Detect which cell encompasses the target text, then output its (X, Y) center coordinate. 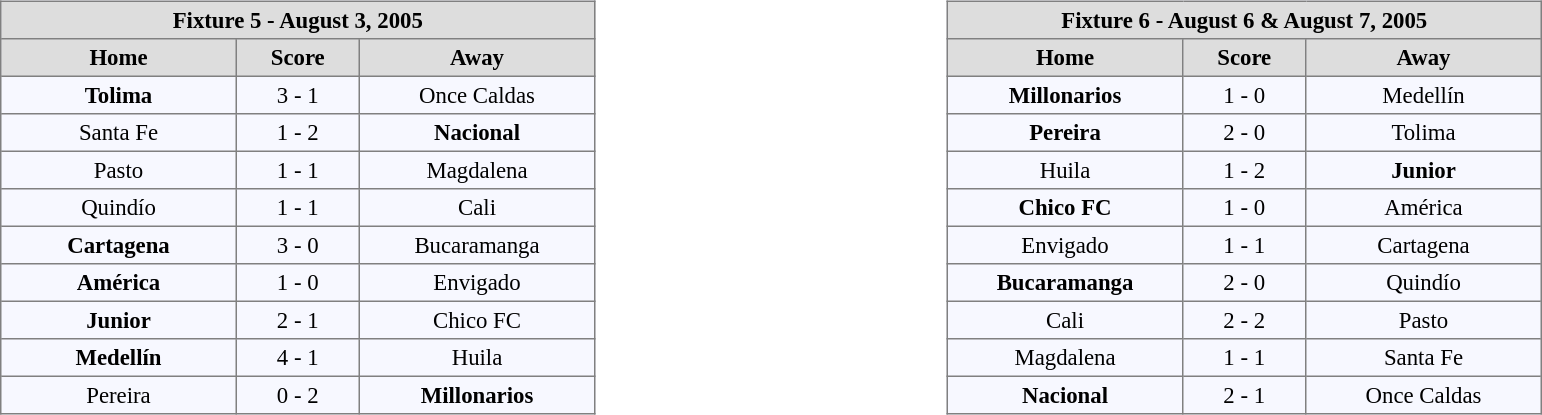
0 - 2 (298, 395)
3 - 1 (298, 95)
3 - 0 (298, 245)
4 - 1 (298, 358)
2 - 2 (1244, 320)
Fixture 5 - August 3, 2005 (298, 20)
Fixture 6 - August 6 & August 7, 2005 (1244, 20)
